Output the [x, y] coordinate of the center of the cell containing the given text.  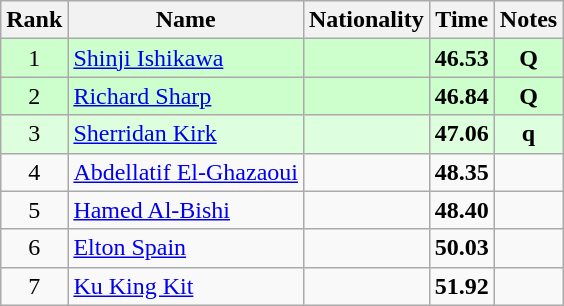
Richard Sharp [186, 96]
q [528, 134]
46.84 [462, 96]
Shinji Ishikawa [186, 58]
47.06 [462, 134]
Time [462, 20]
50.03 [462, 248]
Nationality [366, 20]
3 [34, 134]
5 [34, 210]
Sherridan Kirk [186, 134]
Ku King Kit [186, 286]
51.92 [462, 286]
1 [34, 58]
48.35 [462, 172]
2 [34, 96]
46.53 [462, 58]
Abdellatif El-Ghazaoui [186, 172]
Hamed Al-Bishi [186, 210]
6 [34, 248]
Elton Spain [186, 248]
4 [34, 172]
Name [186, 20]
48.40 [462, 210]
7 [34, 286]
Notes [528, 20]
Rank [34, 20]
